From the cell containing the given text, extract its center point as [x, y] coordinate. 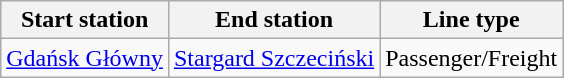
Gdańsk Główny [85, 58]
End station [274, 20]
Start station [85, 20]
Stargard Szczeciński [274, 58]
Line type [472, 20]
Passenger/Freight [472, 58]
